Detect which cell encompasses the target text, then output its (x, y) center coordinate. 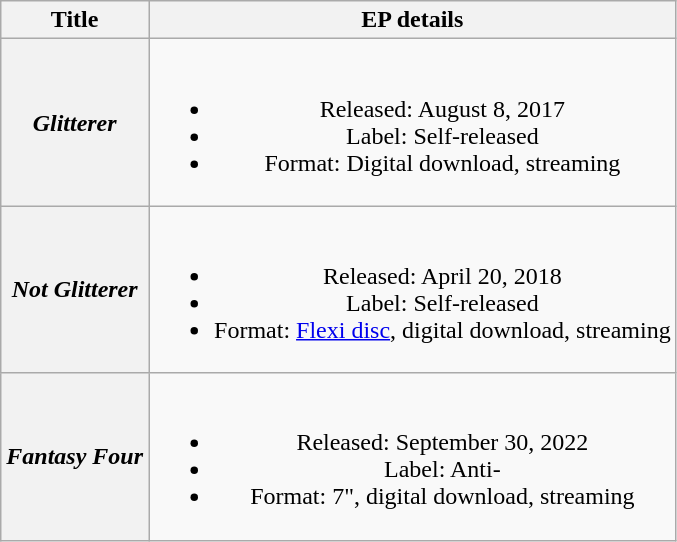
Released: September 30, 2022Label: Anti-Format: 7", digital download, streaming (413, 456)
Glitterer (75, 122)
Released: August 8, 2017Label: Self-releasedFormat: Digital download, streaming (413, 122)
Title (75, 20)
Not Glitterer (75, 290)
Released: April 20, 2018Label: Self-releasedFormat: Flexi disc, digital download, streaming (413, 290)
Fantasy Four (75, 456)
EP details (413, 20)
